Identify which cell holds the provided text, then report its (x, y) central coordinate. 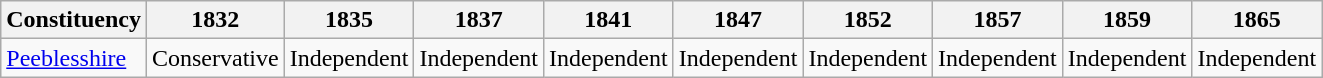
1865 (1257, 20)
1852 (868, 20)
1841 (609, 20)
Conservative (215, 58)
Constituency (74, 20)
Peeblesshire (74, 58)
1857 (998, 20)
1832 (215, 20)
1859 (1127, 20)
1847 (738, 20)
1837 (479, 20)
1835 (349, 20)
